Determine the [X, Y] coordinate at the center of the cell enclosing the given text.  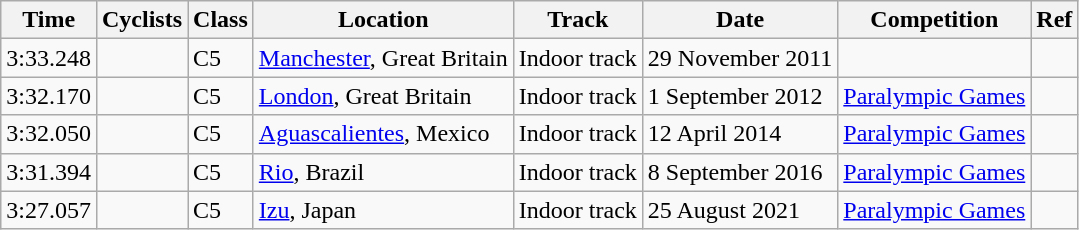
London, Great Britain [383, 96]
Ref [1054, 20]
Rio, Brazil [383, 172]
Izu, Japan [383, 210]
3:27.057 [49, 210]
Class [221, 20]
25 August 2021 [740, 210]
3:31.394 [49, 172]
3:32.050 [49, 134]
3:33.248 [49, 58]
Track [578, 20]
Competition [934, 20]
Time [49, 20]
1 September 2012 [740, 96]
29 November 2011 [740, 58]
3:32.170 [49, 96]
Manchester, Great Britain [383, 58]
Aguascalientes, Mexico [383, 134]
Date [740, 20]
Cyclists [142, 20]
8 September 2016 [740, 172]
Location [383, 20]
12 April 2014 [740, 134]
